Return [X, Y] of the center of cell containing provided text 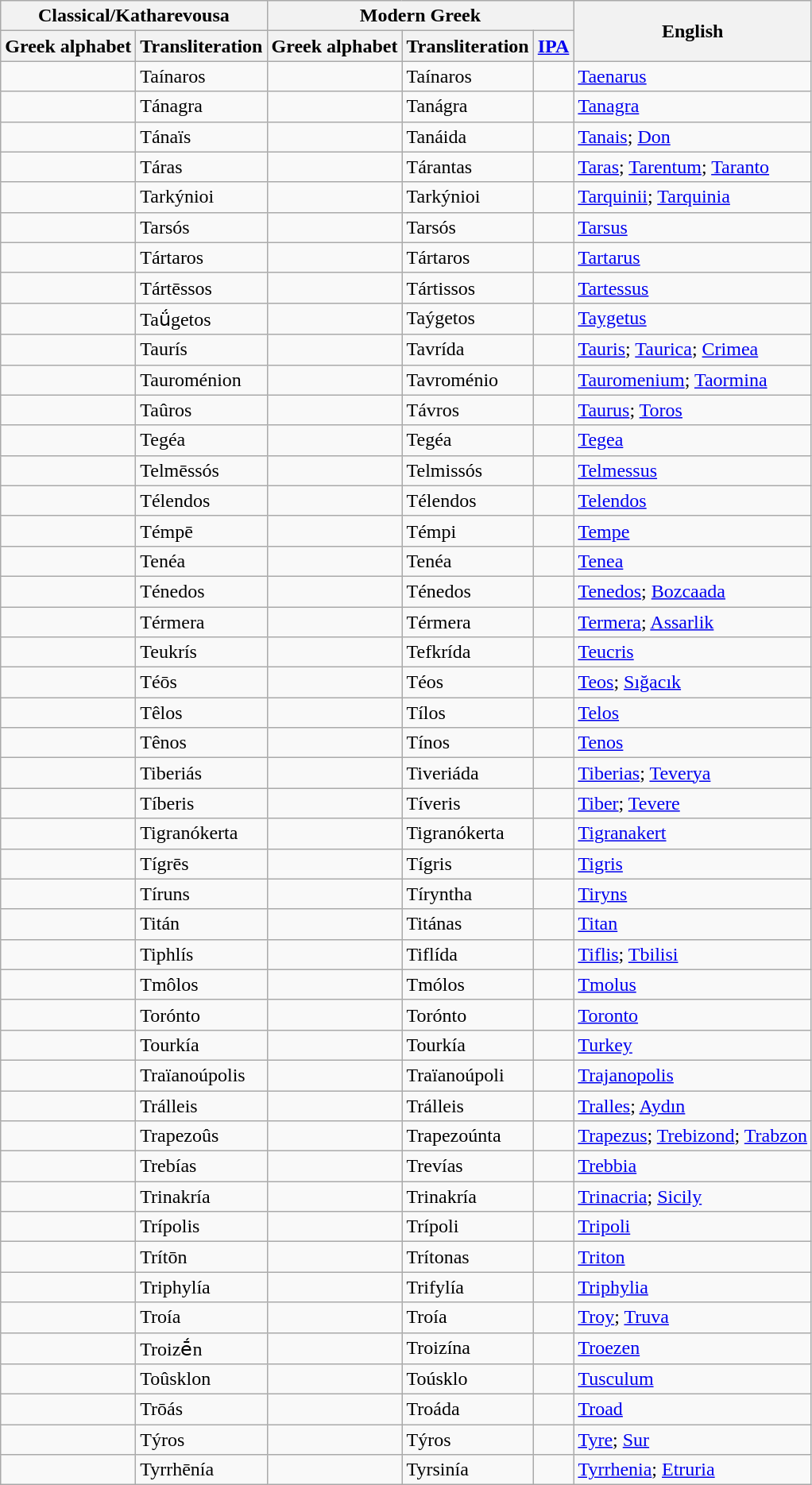
Tiberias; Teverya [693, 773]
Tiryns [693, 894]
Tiphlís [202, 954]
Triton [693, 1257]
Telmēssós [202, 470]
Trítonas [467, 1257]
Toronto [693, 1015]
Trifylía [467, 1287]
Troáda [467, 1410]
Tralles; Aydın [693, 1105]
Tiflis; Tbilisi [693, 954]
Tílos [467, 713]
Troizína [467, 1348]
Tíberis [202, 803]
Teos; Sığacık [693, 683]
Tígris [467, 864]
Tínos [467, 743]
Troezen [693, 1348]
Tmôlos [202, 984]
Titan [693, 924]
Tánagra [202, 106]
Taýgetos [467, 319]
Tenos [693, 743]
Classical/Katharevousa [133, 16]
Turkey [693, 1045]
Tartessus [693, 288]
Teucris [693, 652]
Têlos [202, 713]
Telmissós [467, 470]
Taenarus [693, 76]
Tusculum [693, 1379]
Tefkrída [467, 652]
Tíryntha [467, 894]
Toúsklo [467, 1379]
Trapezoúnta [467, 1136]
Tánaïs [202, 137]
Tauris; Taurica; Crimea [693, 350]
Tíveris [467, 803]
Tmolus [693, 984]
Taurus; Toros [693, 410]
Trōás [202, 1410]
Triphylia [693, 1287]
Taǘgetos [202, 319]
Trípoli [467, 1227]
Modern Greek [420, 16]
Tyrrhenia; Etruria [693, 1470]
Távros [467, 410]
Tanáida [467, 137]
Tiber; Tevere [693, 803]
Trapezus; Trebizond; Trabzon [693, 1136]
English [693, 31]
Tyrsinía [467, 1470]
Tempe [693, 531]
Tauromenium; Taormina [693, 380]
Téos [467, 683]
Tegea [693, 440]
Titán [202, 924]
Tártissos [467, 288]
Traïanoúpoli [467, 1075]
Tígrēs [202, 864]
Toûsklon [202, 1379]
Troad [693, 1410]
Trítōn [202, 1257]
Troy; Truva [693, 1317]
Termera; Assarlik [693, 622]
Tanais; Don [693, 137]
Táras [202, 167]
Tyre; Sur [693, 1440]
Trípolis [202, 1227]
Tárantas [467, 167]
Tanagra [693, 106]
Téōs [202, 683]
Tarsus [693, 227]
Trebbia [693, 1166]
Telendos [693, 501]
Taûros [202, 410]
Trebías [202, 1166]
Triphylía [202, 1287]
Tauroménion [202, 380]
Tanágra [467, 106]
Tenea [693, 561]
Tênos [202, 743]
Troizḗn [202, 1348]
Témpē [202, 531]
Taras; Tarentum; Taranto [693, 167]
Tavrída [467, 350]
Tíruns [202, 894]
Titánas [467, 924]
IPA [553, 46]
Telmessus [693, 470]
Tavroménio [467, 380]
Tripoli [693, 1227]
Trinacria; Sicily [693, 1197]
Témpi [467, 531]
Tarquinii; Tarquinia [693, 197]
Trapezoûs [202, 1136]
Tiberiás [202, 773]
Tiflída [467, 954]
Tenedos; Bozcaada [693, 591]
Tigranakert [693, 833]
Telos [693, 713]
Taygetus [693, 319]
Tártēssos [202, 288]
Teukrís [202, 652]
Tiveriáda [467, 773]
Tartarus [693, 257]
Traïanoúpolis [202, 1075]
Tigris [693, 864]
Tmólos [467, 984]
Trajanopolis [693, 1075]
Trevías [467, 1166]
Taurís [202, 350]
Tyrrhēnía [202, 1470]
